Capture the cell that displays the provided text and extract its [x, y] central coordinate. 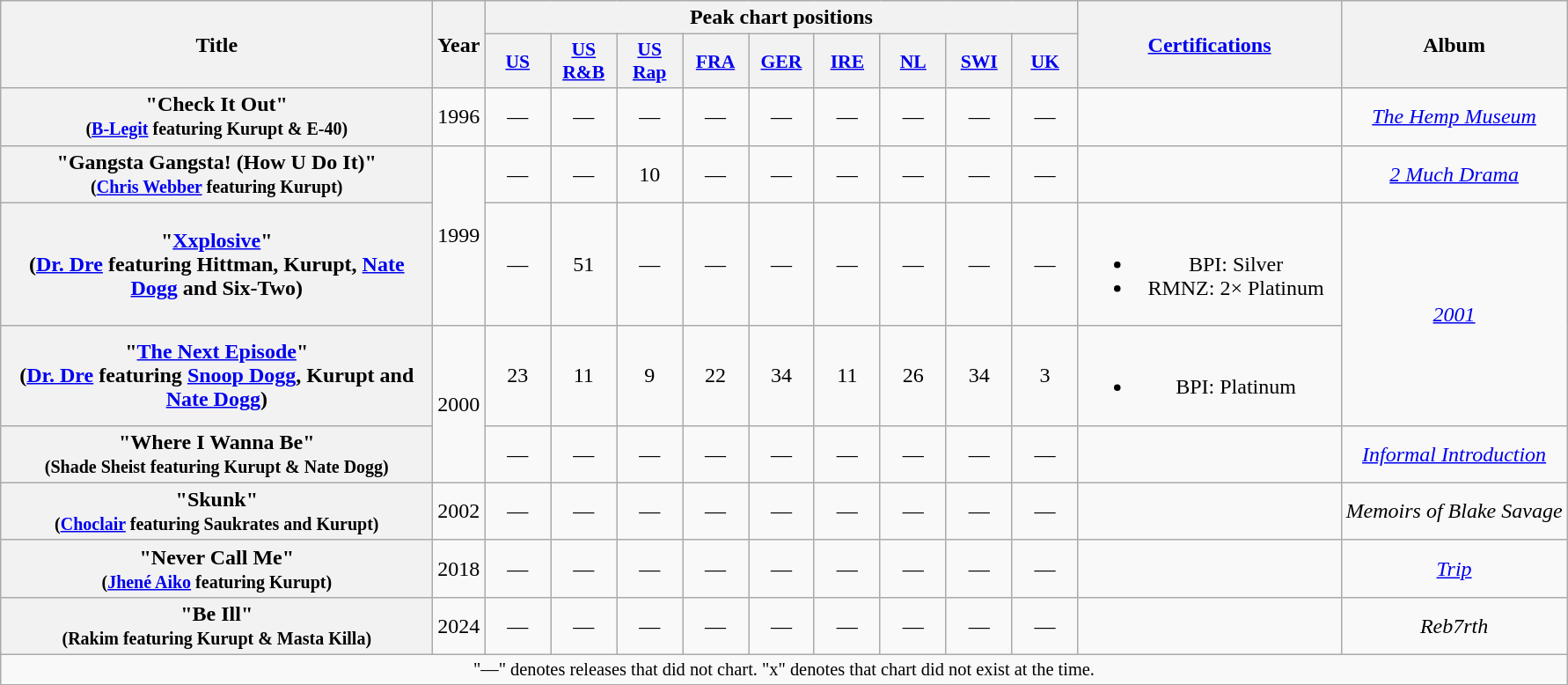
51 [584, 264]
1999 [459, 236]
SWI [978, 62]
10 [649, 174]
Reb7rth [1454, 625]
23 [517, 375]
BPI: SilverRMNZ: 2× Platinum [1209, 264]
GER [781, 62]
UK [1045, 62]
"Be Ill"(Rakim featuring Kurupt & Masta Killa) [216, 625]
"Check It Out"(B-Legit featuring Kurupt & E-40) [216, 116]
"Skunk"(Choclair featuring Saukrates and Kurupt) [216, 511]
Certifications [1209, 44]
"Gangsta Gangsta! (How U Do It)"(Chris Webber featuring Kurupt) [216, 174]
2018 [459, 569]
26 [913, 375]
"Where I Wanna Be"(Shade Sheist featuring Kurupt & Nate Dogg) [216, 454]
3 [1045, 375]
"—" denotes releases that did not chart. "x" denotes that chart did not exist at the time. [784, 669]
USR&B [584, 62]
22 [716, 375]
9 [649, 375]
Peak chart positions [781, 18]
IRE [846, 62]
Informal Introduction [1454, 454]
"Never Call Me"(Jhené Aiko featuring Kurupt) [216, 569]
Title [216, 44]
Trip [1454, 569]
2001 [1454, 313]
2 Much Drama [1454, 174]
Memoirs of Blake Savage [1454, 511]
Album [1454, 44]
"Xxplosive"(Dr. Dre featuring Hittman, Kurupt, Nate Dogg and Six-Two) [216, 264]
2002 [459, 511]
BPI: Platinum [1209, 375]
Year [459, 44]
"The Next Episode"(Dr. Dre featuring Snoop Dogg, Kurupt and Nate Dogg) [216, 375]
The Hemp Museum [1454, 116]
NL [913, 62]
1996 [459, 116]
USRap [649, 62]
2024 [459, 625]
US [517, 62]
FRA [716, 62]
2000 [459, 404]
